Scan for the cell matching the given text and deliver its [X, Y] coordinate at center. 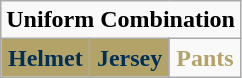
Helmet [46, 58]
Uniform Combination [121, 20]
Jersey [130, 58]
Pants [204, 58]
